Return the (X, Y) coordinate for the center point of the cell that contains the specified text.  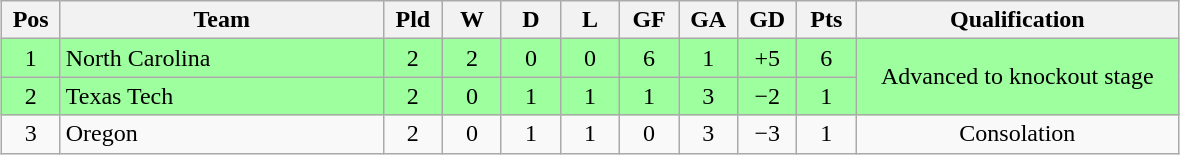
L (590, 20)
Pos (30, 20)
Pld (412, 20)
Advanced to knockout stage (1018, 77)
Qualification (1018, 20)
−3 (768, 134)
North Carolina (222, 58)
GD (768, 20)
Oregon (222, 134)
GF (650, 20)
+5 (768, 58)
D (530, 20)
Pts (826, 20)
Consolation (1018, 134)
Team (222, 20)
GA (708, 20)
−2 (768, 96)
Texas Tech (222, 96)
W (472, 20)
